Provide the [x, y] coordinate of the cell's center where the given text is located.  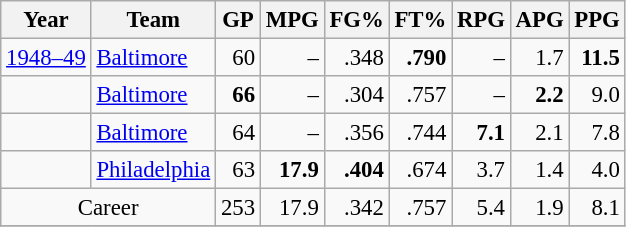
7.8 [597, 133]
Year [46, 20]
FT% [420, 20]
.674 [420, 170]
9.0 [597, 95]
.404 [356, 170]
Philadelphia [153, 170]
1.4 [540, 170]
2.2 [540, 95]
GP [238, 20]
8.1 [597, 208]
7.1 [482, 133]
2.1 [540, 133]
253 [238, 208]
Team [153, 20]
MPG [292, 20]
64 [238, 133]
63 [238, 170]
.356 [356, 133]
3.7 [482, 170]
FG% [356, 20]
Career [108, 208]
APG [540, 20]
66 [238, 95]
PPG [597, 20]
5.4 [482, 208]
60 [238, 58]
4.0 [597, 170]
.744 [420, 133]
.342 [356, 208]
RPG [482, 20]
1.7 [540, 58]
.348 [356, 58]
.304 [356, 95]
1948–49 [46, 58]
.790 [420, 58]
11.5 [597, 58]
1.9 [540, 208]
